Pinpoint the cell where the given text exists, returning its [X, Y] midpoint coordinate. 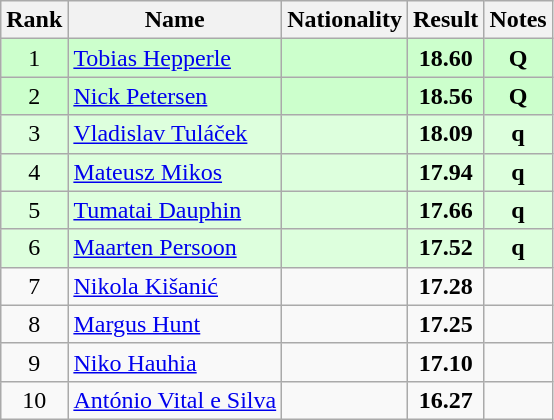
Tobias Hepperle [175, 58]
Notes [518, 20]
Nikola Kišanić [175, 286]
Result [445, 20]
10 [34, 400]
8 [34, 324]
2 [34, 96]
18.09 [445, 134]
5 [34, 210]
9 [34, 362]
António Vital e Silva [175, 400]
17.66 [445, 210]
6 [34, 248]
17.94 [445, 172]
3 [34, 134]
18.60 [445, 58]
Margus Hunt [175, 324]
Rank [34, 20]
Maarten Persoon [175, 248]
1 [34, 58]
Mateusz Mikos [175, 172]
17.10 [445, 362]
Nationality [345, 20]
18.56 [445, 96]
Name [175, 20]
16.27 [445, 400]
17.28 [445, 286]
Niko Hauhia [175, 362]
Vladislav Tuláček [175, 134]
4 [34, 172]
17.52 [445, 248]
7 [34, 286]
Tumatai Dauphin [175, 210]
17.25 [445, 324]
Nick Petersen [175, 96]
